Determine the [x, y] coordinate at the center of the cell enclosing the given text.  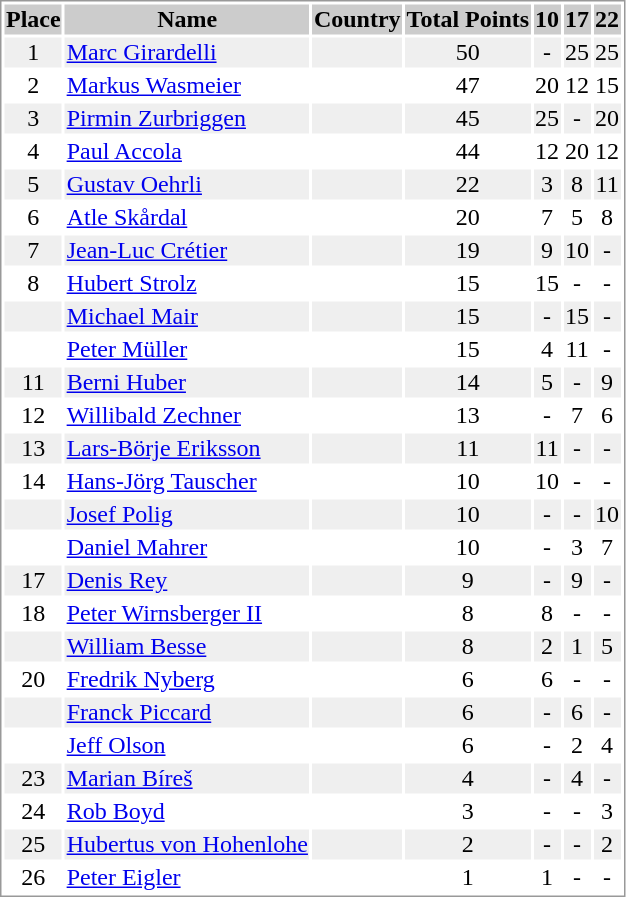
44 [468, 151]
Total Points [468, 19]
Name [187, 19]
Peter Wirnsberger II [187, 613]
Jean-Luc Crétier [187, 251]
William Besse [187, 647]
18 [33, 613]
50 [468, 53]
47 [468, 85]
Marian Bíreš [187, 779]
Marc Girardelli [187, 53]
Berni Huber [187, 383]
Josef Polig [187, 515]
24 [33, 811]
Fredrik Nyberg [187, 679]
Denis Rey [187, 581]
Michael Mair [187, 317]
Country [357, 19]
Pirmin Zurbriggen [187, 119]
Daniel Mahrer [187, 547]
Hubertus von Hohenlohe [187, 845]
Peter Müller [187, 349]
Paul Accola [187, 151]
Hans-Jörg Tauscher [187, 481]
Rob Boyd [187, 811]
Lars-Börje Eriksson [187, 449]
Markus Wasmeier [187, 85]
Franck Piccard [187, 713]
Atle Skårdal [187, 217]
23 [33, 779]
45 [468, 119]
Willibald Zechner [187, 415]
19 [468, 251]
Jeff Olson [187, 745]
26 [33, 877]
Place [33, 19]
Peter Eigler [187, 877]
Gustav Oehrli [187, 185]
Hubert Strolz [187, 283]
